Locate the cell with the specified text and output its (X, Y) center coordinate. 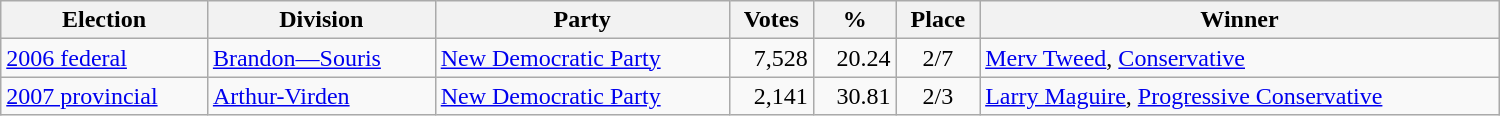
2/3 (938, 96)
2006 federal (104, 58)
Votes (771, 20)
Arthur-Virden (321, 96)
20.24 (854, 58)
2/7 (938, 58)
Winner (1240, 20)
Merv Tweed, Conservative (1240, 58)
Place (938, 20)
% (854, 20)
Brandon—Souris (321, 58)
Party (582, 20)
7,528 (771, 58)
2,141 (771, 96)
Larry Maguire, Progressive Conservative (1240, 96)
2007 provincial (104, 96)
Division (321, 20)
30.81 (854, 96)
Election (104, 20)
